Output the (x, y) coordinate of the center of the cell containing the given text.  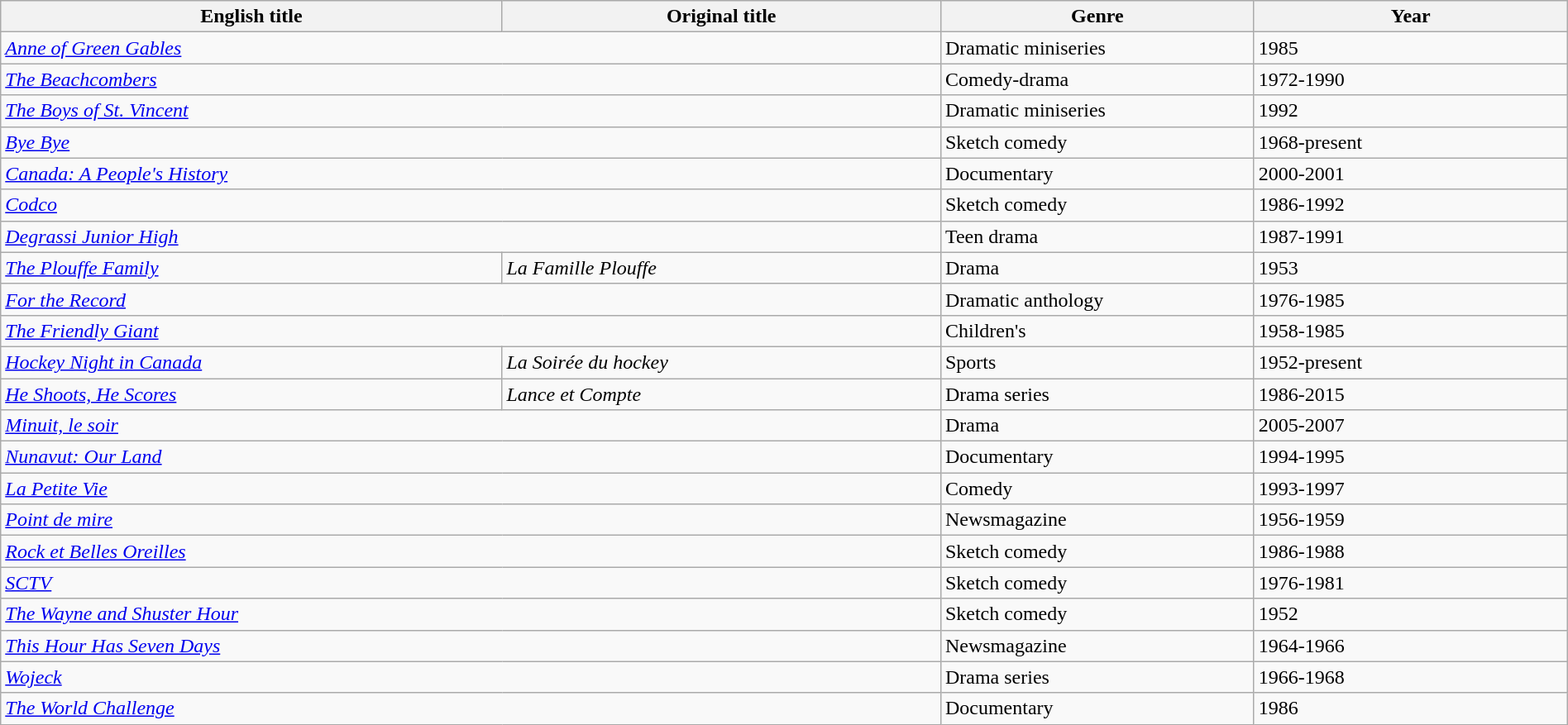
1976-1985 (1411, 299)
Degrassi Junior High (471, 236)
Lance et Compte (721, 394)
1993-1997 (1411, 489)
Children's (1097, 331)
Comedy (1097, 489)
Nunavut: Our Land (471, 457)
1992 (1411, 111)
Bye Bye (471, 142)
English title (251, 17)
1972-1990 (1411, 79)
This Hour Has Seven Days (471, 646)
1986-1992 (1411, 205)
The Wayne and Shuster Hour (471, 614)
2005-2007 (1411, 426)
Codco (471, 205)
1956-1959 (1411, 520)
Dramatic anthology (1097, 299)
La Petite Vie (471, 489)
1986-1988 (1411, 551)
1964-1966 (1411, 646)
1966-1968 (1411, 677)
1952-present (1411, 362)
Wojeck (471, 677)
Canada: A People's History (471, 174)
Comedy-drama (1097, 79)
The Boys of St. Vincent (471, 111)
1952 (1411, 614)
Minuit, le soir (471, 426)
For the Record (471, 299)
1958-1985 (1411, 331)
The Plouffe Family (251, 268)
Genre (1097, 17)
1985 (1411, 48)
1987-1991 (1411, 236)
Teen drama (1097, 236)
Year (1411, 17)
Sports (1097, 362)
1968-present (1411, 142)
The Friendly Giant (471, 331)
The World Challenge (471, 708)
La Soirée du hockey (721, 362)
The Beachcombers (471, 79)
1986 (1411, 708)
1953 (1411, 268)
Rock et Belles Oreilles (471, 551)
Original title (721, 17)
SCTV (471, 583)
Anne of Green Gables (471, 48)
He Shoots, He Scores (251, 394)
La Famille Plouffe (721, 268)
Point de mire (471, 520)
1986-2015 (1411, 394)
1976-1981 (1411, 583)
1994-1995 (1411, 457)
2000-2001 (1411, 174)
Hockey Night in Canada (251, 362)
